Return [X, Y] of the center of cell containing provided text 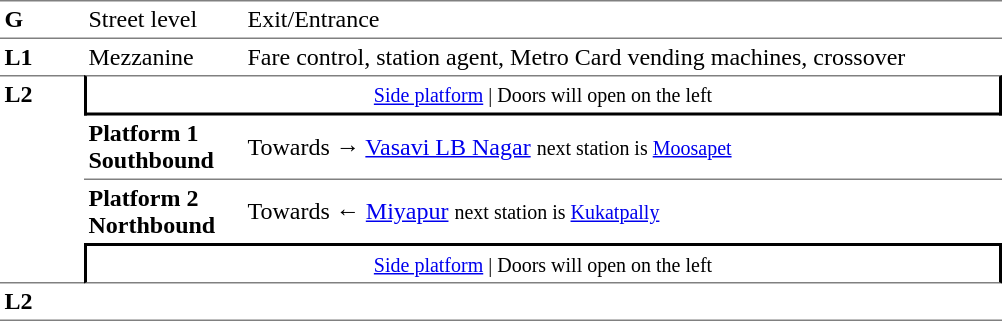
L1 [42, 57]
Platform 2Northbound [164, 212]
Mezzanine [164, 57]
G [42, 20]
Towards ← Miyapur next station is Kukatpally [622, 212]
Street level [164, 20]
Exit/Entrance [622, 20]
L2 [42, 179]
Towards → Vasavi LB Nagar next station is Moosapet [622, 148]
Platform 1Southbound [164, 148]
Fare control, station agent, Metro Card vending machines, crossover [622, 57]
